Provide the (x, y) coordinate of the cell's center where the given text is located.  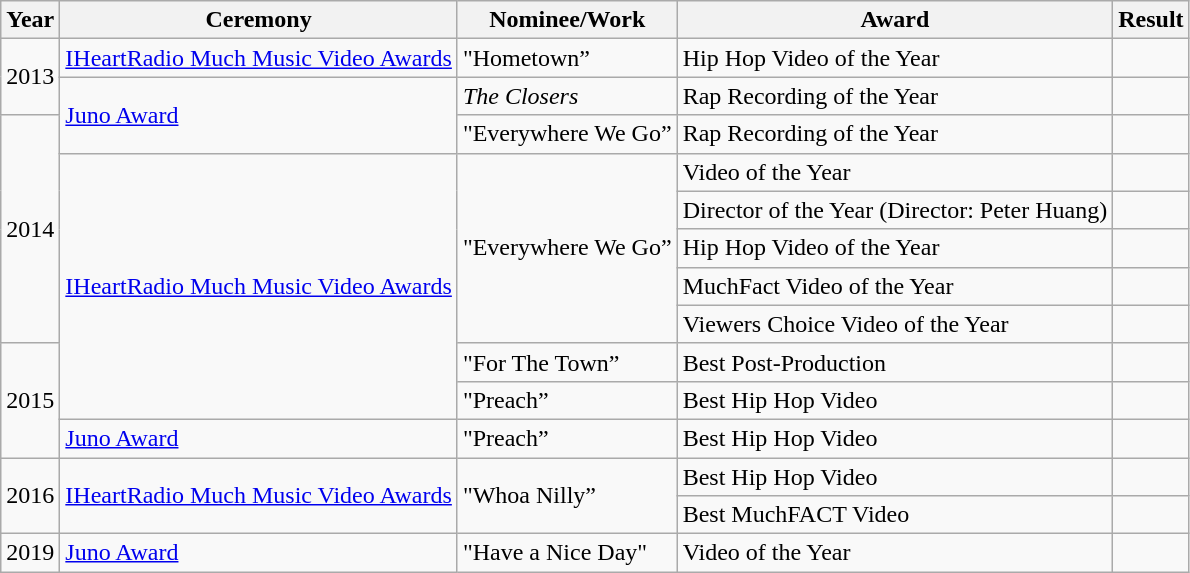
"Have a Nice Day" (567, 553)
Viewers Choice Video of the Year (895, 324)
2016 (30, 496)
"For The Town” (567, 362)
"Hometown” (567, 58)
2013 (30, 77)
Year (30, 20)
Director of the Year (Director: Peter Huang) (895, 210)
Award (895, 20)
2014 (30, 229)
Nominee/Work (567, 20)
Ceremony (259, 20)
The Closers (567, 96)
MuchFact Video of the Year (895, 286)
Best Post-Production (895, 362)
Best MuchFACT Video (895, 515)
2015 (30, 400)
"Whoa Nilly” (567, 496)
Result (1151, 20)
2019 (30, 553)
